Search for the cell housing the specified text and yield its [X, Y] center coordinate. 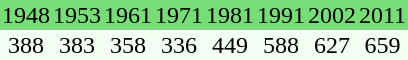
1991 [280, 15]
1981 [230, 15]
358 [128, 45]
659 [382, 45]
388 [26, 45]
1953 [76, 15]
2002 [332, 15]
449 [230, 45]
1948 [26, 15]
588 [280, 45]
1961 [128, 15]
1971 [178, 15]
2011 [382, 15]
336 [178, 45]
627 [332, 45]
383 [76, 45]
